Output the [x, y] coordinate of the center of the cell containing the given text.  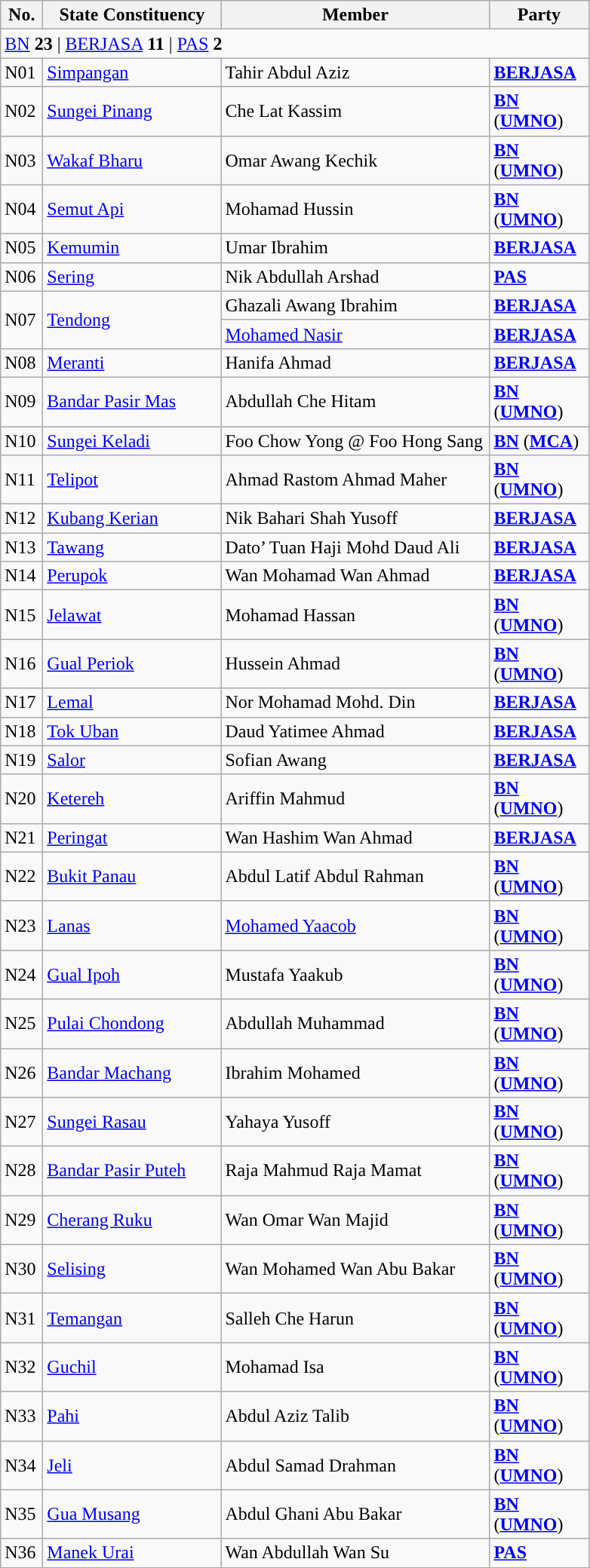
N17 [22, 703]
Hussein Ahmad [355, 663]
Manek Urai [132, 1553]
Nik Bahari Shah Yusoff [355, 519]
Che Lat Kassim [355, 112]
Cherang Ruku [132, 1220]
Semut Api [132, 210]
Tawang [132, 547]
Salor [132, 760]
Wakaf Bharu [132, 160]
Ariffin Mahmud [355, 799]
Sungei Pinang [132, 112]
Guchil [132, 1367]
N05 [22, 248]
Jeli [132, 1465]
Mohamad Hussin [355, 210]
Nor Mohamad Mohd. Din [355, 703]
BN 23 | BERJASA 11 | PAS 2 [294, 44]
N01 [22, 72]
N29 [22, 1220]
N32 [22, 1367]
Party [539, 15]
Omar Awang Kechik [355, 160]
Temangan [132, 1318]
N15 [22, 615]
Perupok [132, 576]
State Constituency [132, 15]
Dato’ Tuan Haji Mohd Daud Ali [355, 547]
Tendong [132, 320]
Abdullah Che Hitam [355, 401]
Lanas [132, 926]
Mohamad Hassan [355, 615]
Gua Musang [132, 1514]
N19 [22, 760]
N28 [22, 1171]
Yahaya Yusoff [355, 1122]
Lemal [132, 703]
N30 [22, 1269]
Meranti [132, 363]
BN (MCA) [539, 441]
N18 [22, 731]
Gual Periok [132, 663]
Mustafa Yaakub [355, 974]
Selising [132, 1269]
Abdul Samad Drahman [355, 1465]
Foo Chow Yong @ Foo Hong Sang [355, 441]
Sungei Rasau [132, 1122]
Bandar Pasir Puteh [132, 1171]
N31 [22, 1318]
Wan Mohamed Wan Abu Bakar [355, 1269]
N11 [22, 479]
Mohamed Nasir [355, 334]
Simpangan [132, 72]
Wan Abdullah Wan Su [355, 1553]
Abdul Aziz Talib [355, 1416]
N16 [22, 663]
Abdul Ghani Abu Bakar [355, 1514]
Hanifa Ahmad [355, 363]
Jelawat [132, 615]
Gual Ipoh [132, 974]
N23 [22, 926]
N09 [22, 401]
Mohamad Isa [355, 1367]
Wan Hashim Wan Ahmad [355, 838]
N36 [22, 1553]
Pahi [132, 1416]
Daud Yatimee Ahmad [355, 731]
N08 [22, 363]
Nik Abdullah Arshad [355, 277]
N06 [22, 277]
Peringat [132, 838]
Tahir Abdul Aziz [355, 72]
N13 [22, 547]
N33 [22, 1416]
No. [22, 15]
N07 [22, 320]
Salleh Che Harun [355, 1318]
Wan Mohamad Wan Ahmad [355, 576]
Abdul Latif Abdul Rahman [355, 876]
N34 [22, 1465]
Mohamed Yaacob [355, 926]
Bandar Pasir Mas [132, 401]
N24 [22, 974]
N27 [22, 1122]
N35 [22, 1514]
Bandar Machang [132, 1072]
N22 [22, 876]
Abdullah Muhammad [355, 1024]
N26 [22, 1072]
N12 [22, 519]
Tok Uban [132, 731]
Sofian Awang [355, 760]
Bukit Panau [132, 876]
Pulai Chondong [132, 1024]
Raja Mahmud Raja Mamat [355, 1171]
N02 [22, 112]
Sering [132, 277]
Ketereh [132, 799]
Ibrahim Mohamed [355, 1072]
N10 [22, 441]
Kemumin [132, 248]
Telipot [132, 479]
N21 [22, 838]
N14 [22, 576]
Ghazali Awang Ibrahim [355, 305]
Sungei Keladi [132, 441]
Ahmad Rastom Ahmad Maher [355, 479]
Kubang Kerian [132, 519]
Umar Ibrahim [355, 248]
N20 [22, 799]
N03 [22, 160]
N25 [22, 1024]
Member [355, 15]
N04 [22, 210]
Wan Omar Wan Majid [355, 1220]
